Pinpoint the cell where the given text exists, returning its [x, y] midpoint coordinate. 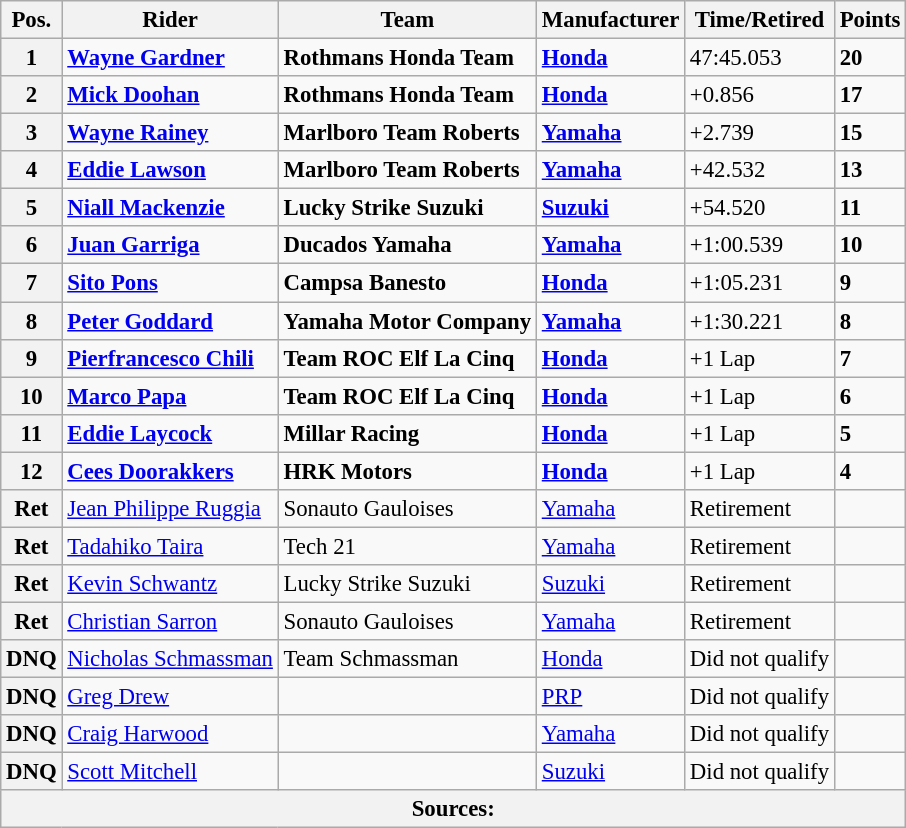
Team [407, 20]
Yamaha Motor Company [407, 321]
Craig Harwood [170, 734]
Wayne Rainey [170, 133]
Cees Doorakkers [170, 471]
Wayne Gardner [170, 58]
Niall Mackenzie [170, 208]
Nicholas Schmassman [170, 659]
PRP [610, 697]
Time/Retired [760, 20]
Jean Philippe Ruggia [170, 509]
Millar Racing [407, 433]
Sources: [454, 809]
Sito Pons [170, 283]
+1:00.539 [760, 245]
+54.520 [760, 208]
Tadahiko Taira [170, 546]
20 [870, 58]
Eddie Lawson [170, 170]
Pos. [32, 20]
+1:30.221 [760, 321]
Scott Mitchell [170, 772]
Eddie Laycock [170, 433]
+0.856 [760, 95]
Ducados Yamaha [407, 245]
+42.532 [760, 170]
15 [870, 133]
47:45.053 [760, 58]
Team Schmassman [407, 659]
Manufacturer [610, 20]
Kevin Schwantz [170, 584]
Points [870, 20]
+2.739 [760, 133]
Mick Doohan [170, 95]
Tech 21 [407, 546]
2 [32, 95]
1 [32, 58]
Rider [170, 20]
3 [32, 133]
Peter Goddard [170, 321]
Campsa Banesto [407, 283]
12 [32, 471]
HRK Motors [407, 471]
13 [870, 170]
Greg Drew [170, 697]
17 [870, 95]
Juan Garriga [170, 245]
+1:05.231 [760, 283]
Marco Papa [170, 396]
Christian Sarron [170, 621]
Pierfrancesco Chili [170, 358]
